Locate the cell with the specified text and output its [X, Y] center coordinate. 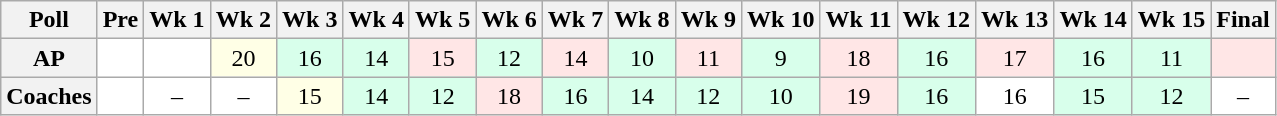
19 [858, 96]
Wk 7 [575, 20]
Wk 10 [781, 20]
Poll [49, 20]
Wk 11 [858, 20]
Final [1243, 20]
9 [781, 58]
Wk 15 [1171, 20]
Wk 14 [1093, 20]
Wk 9 [708, 20]
20 [243, 58]
Wk 13 [1014, 20]
17 [1014, 58]
Wk 5 [442, 20]
Coaches [49, 96]
Wk 6 [509, 20]
AP [49, 58]
Pre [120, 20]
Wk 3 [310, 20]
Wk 4 [376, 20]
Wk 8 [642, 20]
Wk 2 [243, 20]
Wk 12 [936, 20]
Wk 1 [177, 20]
